From the cell containing the given text, extract its center point as [x, y] coordinate. 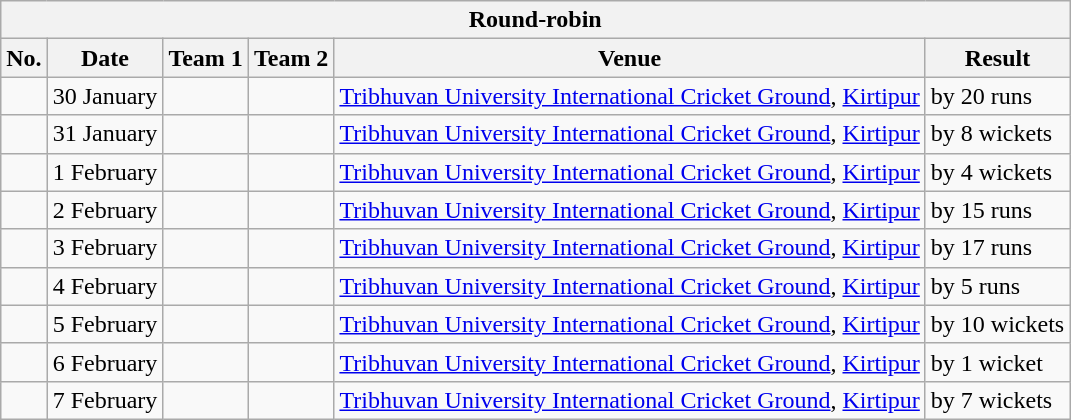
1 February [105, 172]
Date [105, 58]
31 January [105, 134]
Result [997, 58]
by 7 wickets [997, 400]
Team 2 [291, 58]
by 8 wickets [997, 134]
3 February [105, 248]
Team 1 [206, 58]
4 February [105, 286]
by 20 runs [997, 96]
5 February [105, 324]
by 10 wickets [997, 324]
30 January [105, 96]
Round-robin [536, 20]
by 4 wickets [997, 172]
by 17 runs [997, 248]
No. [24, 58]
Venue [630, 58]
7 February [105, 400]
by 5 runs [997, 286]
2 February [105, 210]
6 February [105, 362]
by 15 runs [997, 210]
by 1 wicket [997, 362]
